Output the [X, Y] coordinate of the center of the cell containing the given text.  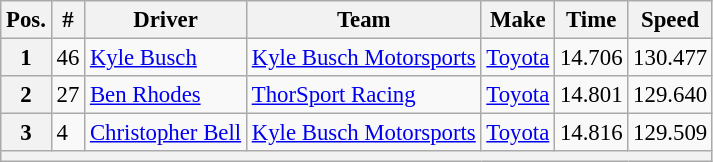
2 [26, 95]
Pos. [26, 20]
46 [68, 58]
# [68, 20]
Team [364, 20]
14.801 [592, 95]
129.640 [670, 95]
Driver [166, 20]
129.509 [670, 133]
ThorSport Racing [364, 95]
1 [26, 58]
Ben Rhodes [166, 95]
27 [68, 95]
130.477 [670, 58]
Speed [670, 20]
Christopher Bell [166, 133]
Time [592, 20]
4 [68, 133]
14.706 [592, 58]
Make [518, 20]
Kyle Busch [166, 58]
14.816 [592, 133]
3 [26, 133]
